Determine the (X, Y) coordinate at the center of the cell enclosing the given text.  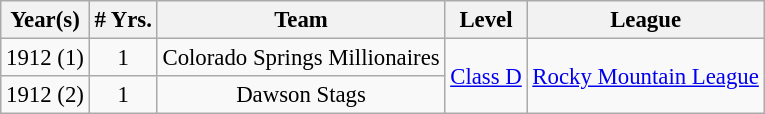
1912 (1) (45, 58)
Colorado Springs Millionaires (301, 58)
1912 (2) (45, 95)
League (646, 20)
Class D (486, 76)
Year(s) (45, 20)
Dawson Stags (301, 95)
Team (301, 20)
# Yrs. (123, 20)
Level (486, 20)
Rocky Mountain League (646, 76)
